Locate the cell with the specified text and output its [X, Y] center coordinate. 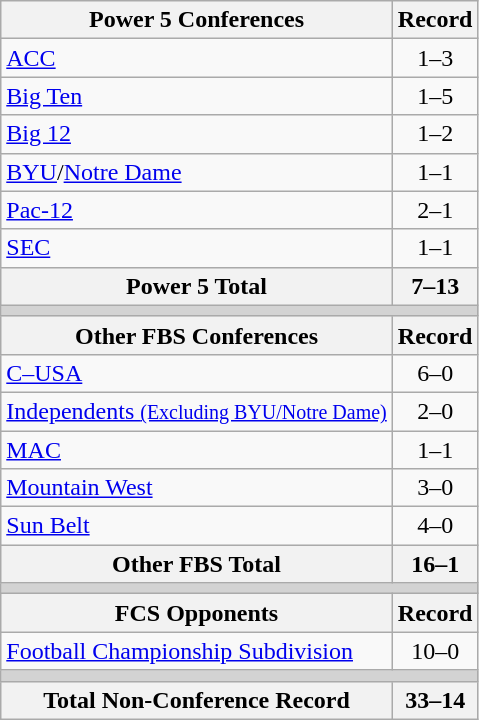
Sun Belt [197, 526]
BYU/Notre Dame [197, 172]
SEC [197, 248]
Other FBS Total [197, 564]
FCS Opponents [197, 613]
C–USA [197, 373]
3–0 [435, 488]
4–0 [435, 526]
1–3 [435, 58]
Power 5 Total [197, 286]
7–13 [435, 286]
16–1 [435, 564]
ACC [197, 58]
Independents (Excluding BYU/Notre Dame) [197, 411]
MAC [197, 449]
Power 5 Conferences [197, 20]
Big 12 [197, 134]
1–2 [435, 134]
Big Ten [197, 96]
1–5 [435, 96]
10–0 [435, 651]
Pac-12 [197, 210]
33–14 [435, 700]
2–0 [435, 411]
Football Championship Subdivision [197, 651]
6–0 [435, 373]
Total Non-Conference Record [197, 700]
2–1 [435, 210]
Mountain West [197, 488]
Other FBS Conferences [197, 335]
